Return the (X, Y) coordinate for the center point of the cell that contains the specified text.  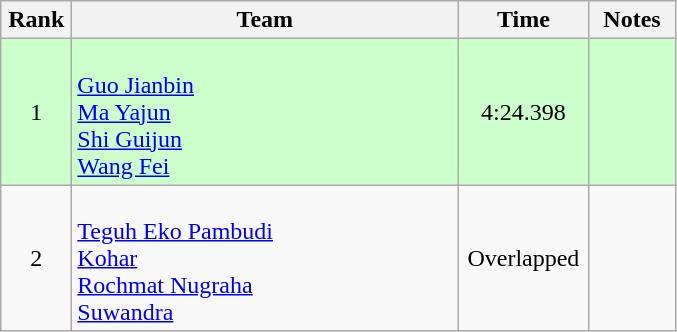
Team (265, 20)
Rank (36, 20)
Time (524, 20)
Guo JianbinMa YajunShi GuijunWang Fei (265, 112)
2 (36, 258)
Teguh Eko PambudiKoharRochmat NugrahaSuwandra (265, 258)
4:24.398 (524, 112)
1 (36, 112)
Overlapped (524, 258)
Notes (632, 20)
